Return (X, Y) of the center of cell containing provided text 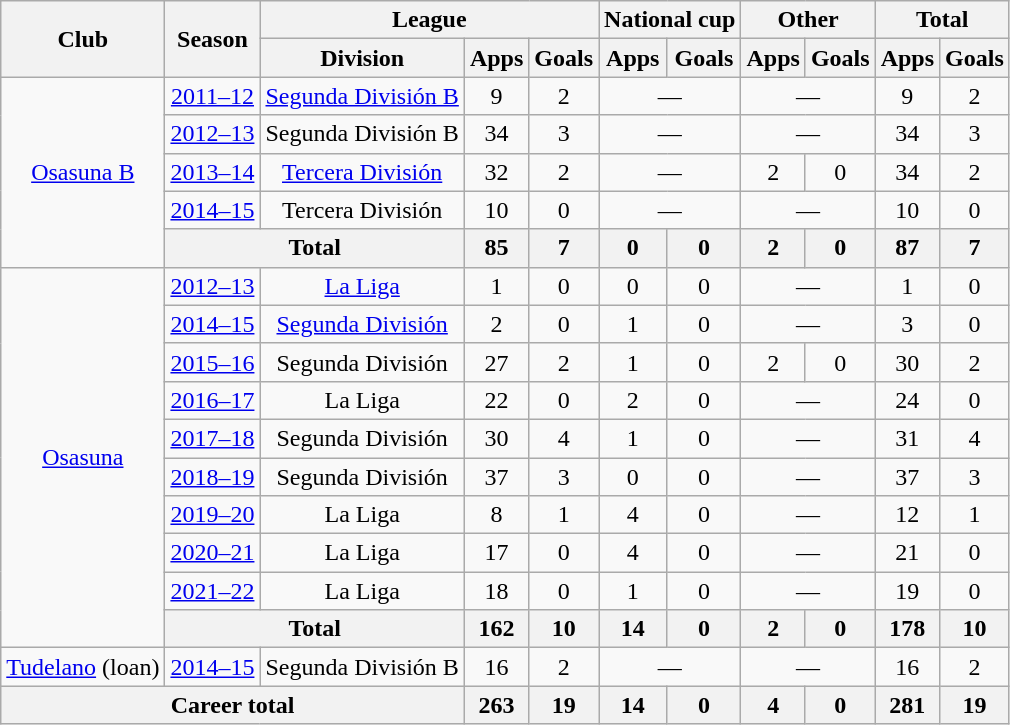
Club (83, 39)
2021–22 (212, 591)
87 (907, 248)
21 (907, 553)
2017–18 (212, 438)
Tudelano (loan) (83, 667)
Division (362, 58)
League (430, 20)
2013–14 (212, 172)
Other (808, 20)
27 (496, 362)
Season (212, 39)
2019–20 (212, 515)
8 (496, 515)
2020–21 (212, 553)
24 (907, 400)
National cup (670, 20)
12 (907, 515)
17 (496, 553)
32 (496, 172)
281 (907, 705)
162 (496, 629)
18 (496, 591)
Osasuna (83, 458)
Career total (233, 705)
Osasuna B (83, 172)
2018–19 (212, 477)
2011–12 (212, 96)
31 (907, 438)
2016–17 (212, 400)
2015–16 (212, 362)
178 (907, 629)
22 (496, 400)
263 (496, 705)
85 (496, 248)
